From the cell containing the given text, extract its center point as [X, Y] coordinate. 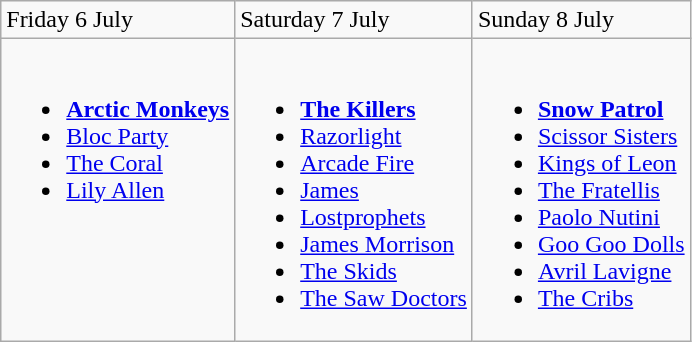
The KillersRazorlightArcade FireJamesLostprophetsJames MorrisonThe SkidsThe Saw Doctors [354, 190]
Arctic MonkeysBloc PartyThe CoralLily Allen [118, 190]
Saturday 7 July [354, 20]
Friday 6 July [118, 20]
Sunday 8 July [581, 20]
Snow PatrolScissor SistersKings of LeonThe FratellisPaolo NutiniGoo Goo DollsAvril LavigneThe Cribs [581, 190]
